Provide the [x, y] coordinate of the cell's center where the given text is located.  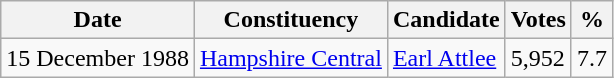
5,952 [538, 58]
Votes [538, 20]
7.7 [592, 58]
Hampshire Central [290, 58]
Earl Attlee [446, 58]
Candidate [446, 20]
Date [98, 20]
% [592, 20]
15 December 1988 [98, 58]
Constituency [290, 20]
